Locate the cell with the specified text and output its (x, y) center coordinate. 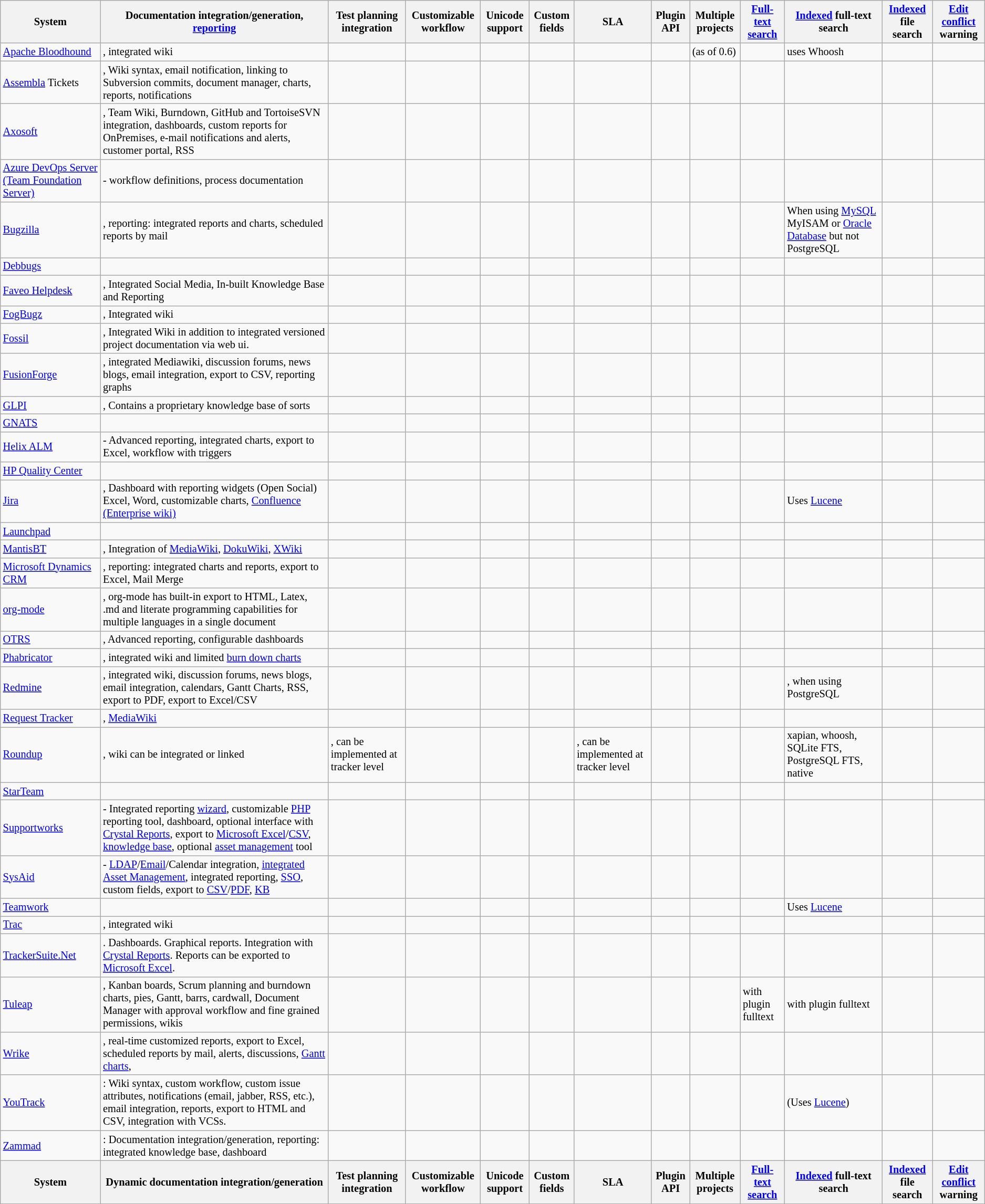
Documentation integration/generation, reporting (214, 22)
, real-time customized reports, export to Excel, scheduled reports by mail, alerts, discussions, Gantt charts, (214, 1053)
- workflow definitions, process documentation (214, 181)
, Dashboard with reporting widgets (Open Social) Excel, Word, customizable charts, Confluence (Enterprise wiki) (214, 501)
HP Quality Center (50, 471)
, reporting: integrated charts and reports, export to Excel, Mail Merge (214, 573)
: Documentation integration/generation, reporting: integrated knowledge base, dashboard (214, 1146)
, Integration of MediaWiki, DokuWiki, XWiki (214, 549)
(as of 0.6) (715, 52)
(Uses Lucene) (833, 1103)
Zammad (50, 1146)
Apache Bloodhound (50, 52)
Trac (50, 925)
, Integrated Social Media, In-built Knowledge Base and Reporting (214, 290)
Teamwork (50, 907)
, Contains a proprietary knowledge base of sorts (214, 405)
Supportworks (50, 828)
SysAid (50, 877)
Roundup (50, 755)
, reporting: integrated reports and charts, scheduled reports by mail (214, 230)
Fossil (50, 338)
MantisBT (50, 549)
YouTrack (50, 1103)
OTRS (50, 640)
StarTeam (50, 791)
xapian, whoosh, SQLite FTS, PostgreSQL FTS, native (833, 755)
uses Whoosh (833, 52)
TrackerSuite.Net (50, 955)
- LDAP/Email/Calendar integration, integrated Asset Management, integrated reporting, SSO, custom fields, export to CSV/PDF, KB (214, 877)
. Dashboards. Graphical reports. Integration with Crystal Reports. Reports can be exported to Microsoft Excel. (214, 955)
GNATS (50, 423)
Debbugs (50, 266)
Assembla Tickets (50, 82)
Helix ALM (50, 447)
org-mode (50, 610)
GLPI (50, 405)
, Integrated wiki (214, 315)
Launchpad (50, 531)
, MediaWiki (214, 718)
Microsoft Dynamics CRM (50, 573)
, integrated wiki and limited burn down charts (214, 657)
, org-mode has built-in export to HTML, Latex, .md and literate programming capabilities for multiple languages in a single document (214, 610)
Request Tracker (50, 718)
, when using PostgreSQL (833, 688)
Faveo Helpdesk (50, 290)
Jira (50, 501)
Azure DevOps Server (Team Foundation Server) (50, 181)
Bugzilla (50, 230)
, integrated Mediawiki, discussion forums, news blogs, email integration, export to CSV, reporting graphs (214, 375)
Redmine (50, 688)
FusionForge (50, 375)
Axosoft (50, 131)
FogBugz (50, 315)
Phabricator (50, 657)
, Advanced reporting, configurable dashboards (214, 640)
Tuleap (50, 1004)
, Wiki syntax, email notification, linking to Subversion commits, document manager, charts, reports, notifications (214, 82)
Wrike (50, 1053)
, wiki can be integrated or linked (214, 755)
- Advanced reporting, integrated charts, export to Excel, workflow with triggers (214, 447)
When using MySQL MyISAM or Oracle Database but not PostgreSQL (833, 230)
, integrated wiki, discussion forums, news blogs, email integration, calendars, Gantt Charts, RSS, export to PDF, export to Excel/CSV (214, 688)
, Integrated Wiki in addition to integrated versioned project documentation via web ui. (214, 338)
Dynamic documentation integration/generation (214, 1182)
